Find where the given text appears and provide that cell's center as (X, Y) coordinate. 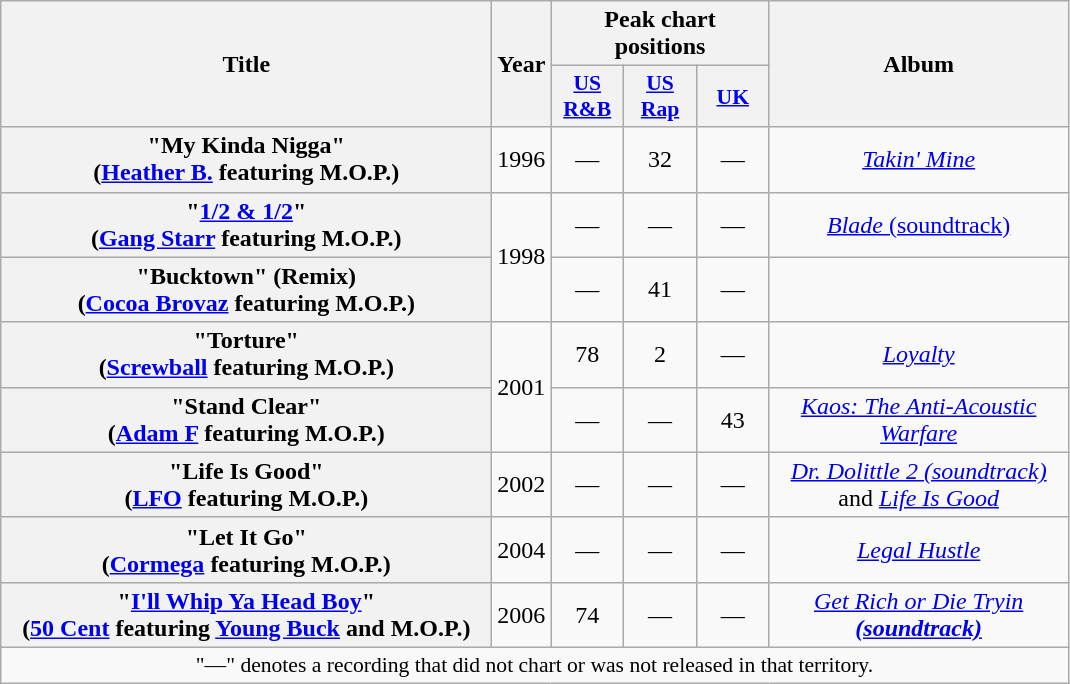
78 (588, 354)
2004 (522, 550)
UK (732, 96)
Kaos: The Anti-Acoustic Warfare (918, 420)
Takin' Mine (918, 160)
Album (918, 64)
"Torture"(Screwball featuring M.O.P.) (246, 354)
"1/2 & 1/2"(Gang Starr featuring M.O.P.) (246, 224)
Title (246, 64)
2006 (522, 614)
"Let It Go"(Cormega featuring M.O.P.) (246, 550)
1996 (522, 160)
2 (660, 354)
"Stand Clear"(Adam F featuring M.O.P.) (246, 420)
USRap (660, 96)
Get Rich or Die Tryin (soundtrack) (918, 614)
"—" denotes a recording that did not chart or was not released in that territory. (534, 665)
32 (660, 160)
"My Kinda Nigga"(Heather B. featuring M.O.P.) (246, 160)
Loyalty (918, 354)
Dr. Dolittle 2 (soundtrack) and Life Is Good (918, 484)
41 (660, 290)
Peak chart positions (660, 34)
43 (732, 420)
"I'll Whip Ya Head Boy"(50 Cent featuring Young Buck and M.O.P.) (246, 614)
2002 (522, 484)
74 (588, 614)
1998 (522, 257)
USR&B (588, 96)
Legal Hustle (918, 550)
"Life Is Good"(LFO featuring M.O.P.) (246, 484)
Year (522, 64)
"Bucktown" (Remix)(Cocoa Brovaz featuring M.O.P.) (246, 290)
2001 (522, 387)
Blade (soundtrack) (918, 224)
